Capture the cell that displays the provided text and extract its [X, Y] central coordinate. 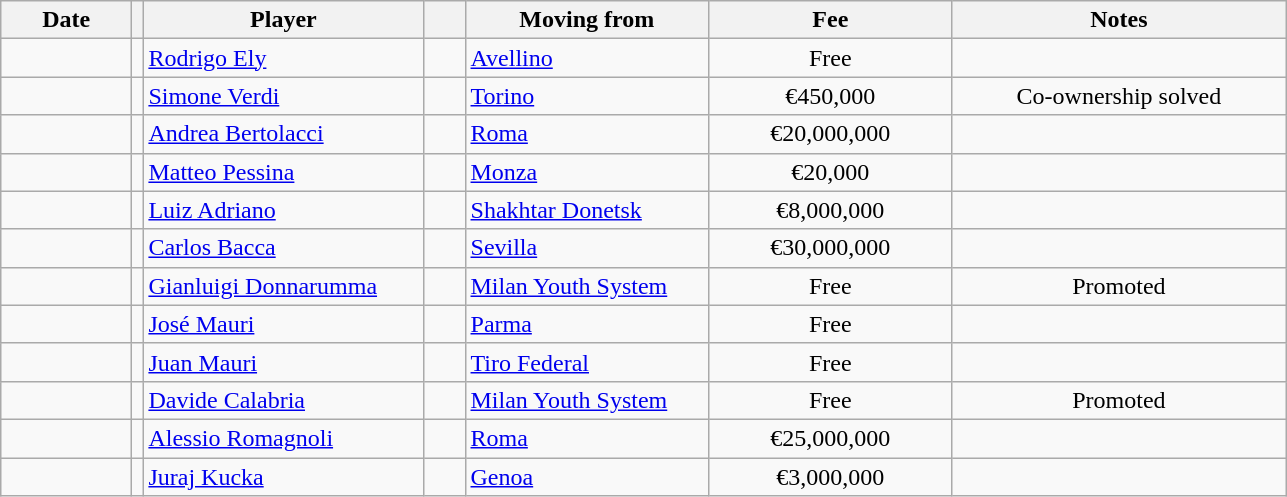
Juraj Kucka [284, 477]
Notes [1119, 20]
Co-ownership solved [1119, 96]
Matteo Pessina [284, 172]
€25,000,000 [831, 438]
Torino [587, 96]
Gianluigi Donnarumma [284, 286]
Sevilla [587, 248]
Parma [587, 324]
Date [66, 20]
Luiz Adriano [284, 210]
€20,000,000 [831, 134]
Fee [831, 20]
€20,000 [831, 172]
Moving from [587, 20]
€30,000,000 [831, 248]
Simone Verdi [284, 96]
Andrea Bertolacci [284, 134]
Shakhtar Donetsk [587, 210]
Avellino [587, 58]
Player [284, 20]
Carlos Bacca [284, 248]
Tiro Federal [587, 362]
Juan Mauri [284, 362]
€3,000,000 [831, 477]
€8,000,000 [831, 210]
Genoa [587, 477]
Monza [587, 172]
Alessio Romagnoli [284, 438]
Davide Calabria [284, 400]
Rodrigo Ely [284, 58]
José Mauri [284, 324]
€450,000 [831, 96]
